Output the (X, Y) coordinate of the center of the cell containing the given text.  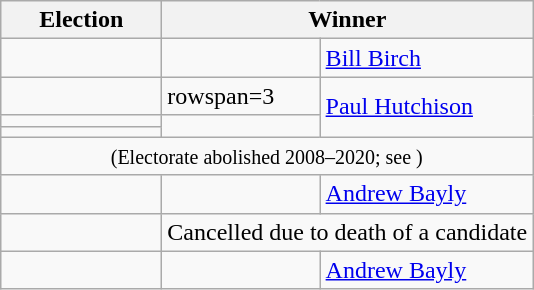
rowspan=3 (241, 96)
(Electorate abolished 2008–2020; see ) (267, 156)
Election (82, 20)
Cancelled due to death of a candidate (348, 232)
Paul Hutchison (426, 107)
Winner (348, 20)
Bill Birch (426, 58)
